Provide the (X, Y) coordinate of the cell's center where the given text is located.  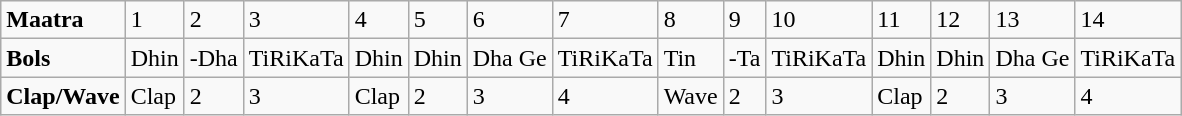
Maatra (63, 20)
12 (960, 20)
Clap/Wave (63, 96)
9 (744, 20)
Tin (690, 58)
5 (438, 20)
13 (1032, 20)
7 (605, 20)
8 (690, 20)
6 (510, 20)
-Ta (744, 58)
10 (819, 20)
Wave (690, 96)
Bols (63, 58)
14 (1128, 20)
1 (154, 20)
11 (902, 20)
-Dha (214, 58)
